From the cell containing the given text, extract its center point as [X, Y] coordinate. 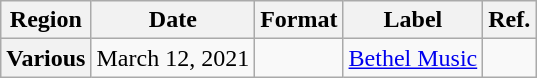
Region [46, 20]
Bethel Music [413, 58]
March 12, 2021 [173, 58]
Date [173, 20]
Format [299, 20]
Various [46, 58]
Label [413, 20]
Ref. [510, 20]
